Locate the cell with the specified text and output its [X, Y] center coordinate. 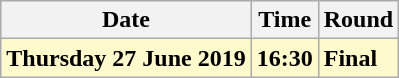
Final [358, 58]
Round [358, 20]
Date [126, 20]
16:30 [284, 58]
Time [284, 20]
Thursday 27 June 2019 [126, 58]
